Determine the [X, Y] coordinate at the center of the cell enclosing the given text.  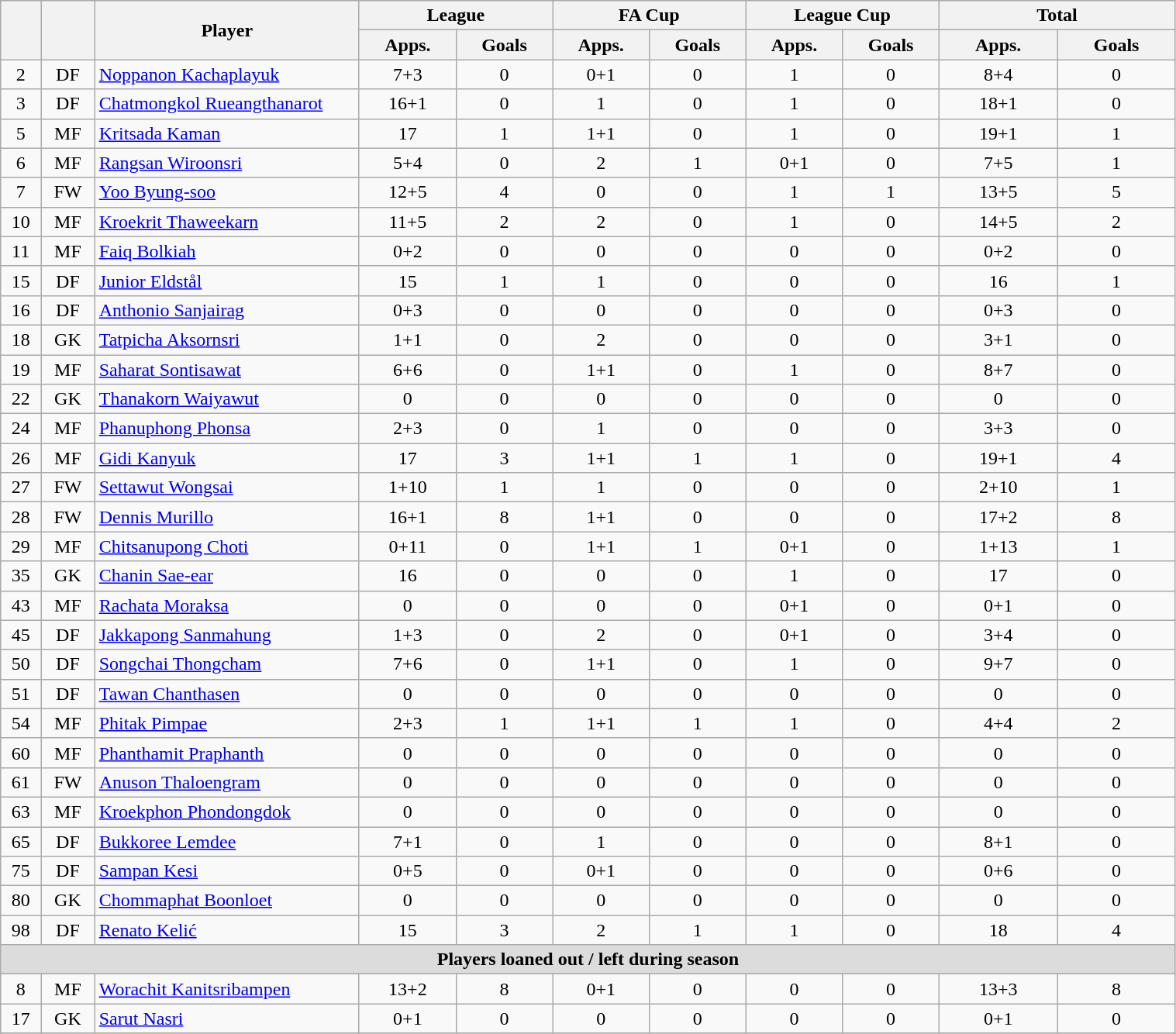
65 [21, 841]
19 [21, 370]
80 [21, 901]
61 [21, 782]
7+3 [408, 74]
9+7 [998, 664]
0+5 [408, 871]
6 [21, 163]
Sampan Kesi [226, 871]
Players loaned out / left during season [588, 960]
Saharat Sontisawat [226, 370]
14+5 [998, 222]
17+2 [998, 517]
0+6 [998, 871]
Anthonio Sanjairag [226, 310]
Rangsan Wiroonsri [226, 163]
3+3 [998, 429]
26 [21, 458]
Renato Kelić [226, 930]
43 [21, 605]
Tatpicha Aksornsri [226, 339]
22 [21, 399]
Sarut Nasri [226, 1018]
Phanuphong Phonsa [226, 429]
51 [21, 694]
8+4 [998, 74]
8+1 [998, 841]
1+3 [408, 635]
Kroekrit Thaweekarn [226, 222]
League Cup [842, 16]
Kritsada Kaman [226, 133]
75 [21, 871]
7+6 [408, 664]
Chommaphat Boonloet [226, 901]
Faiq Bolkiah [226, 251]
7+1 [408, 841]
Settawut Wongsai [226, 488]
0+11 [408, 546]
28 [21, 517]
Kroekphon Phondongdok [226, 812]
50 [21, 664]
54 [21, 723]
Dennis Murillo [226, 517]
4+4 [998, 723]
Gidi Kanyuk [226, 458]
29 [21, 546]
1+13 [998, 546]
Phitak Pimpae [226, 723]
24 [21, 429]
Jakkapong Sanmahung [226, 635]
Chitsanupong Choti [226, 546]
35 [21, 576]
3+1 [998, 339]
Worachit Kanitsribampen [226, 989]
60 [21, 753]
Thanakorn Waiyawut [226, 399]
10 [21, 222]
Bukkoree Lemdee [226, 841]
Total [1057, 16]
1+10 [408, 488]
18+1 [998, 104]
13+5 [998, 192]
6+6 [408, 370]
7+5 [998, 163]
Chanin Sae-ear [226, 576]
13+2 [408, 989]
7 [21, 192]
Chatmongkol Rueangthanarot [226, 104]
Yoo Byung-soo [226, 192]
Tawan Chanthasen [226, 694]
11 [21, 251]
98 [21, 930]
63 [21, 812]
11+5 [408, 222]
5+4 [408, 163]
Songchai Thongcham [226, 664]
Junior Eldstål [226, 281]
Noppanon Kachaplayuk [226, 74]
27 [21, 488]
8+7 [998, 370]
Phanthamit Praphanth [226, 753]
Rachata Moraksa [226, 605]
Player [226, 30]
2+10 [998, 488]
12+5 [408, 192]
FA Cup [650, 16]
45 [21, 635]
13+3 [998, 989]
League [456, 16]
Anuson Thaloengram [226, 782]
3+4 [998, 635]
